Capture the cell that displays the provided text and extract its (X, Y) central coordinate. 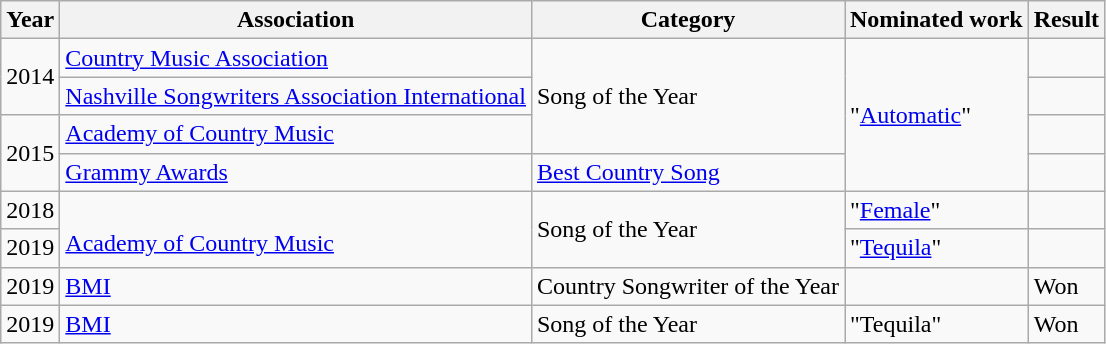
Country Music Association (296, 58)
Nominated work (936, 20)
Category (688, 20)
Best Country Song (688, 172)
Grammy Awards (296, 172)
Association (296, 20)
Result (1066, 20)
2014 (30, 77)
2015 (30, 153)
"Automatic" (936, 115)
Country Songwriter of the Year (688, 286)
Nashville Songwriters Association International (296, 96)
Year (30, 20)
"Female" (936, 210)
2018 (30, 210)
